Extract the [X, Y] coordinate from the center of the cell holding the provided text.  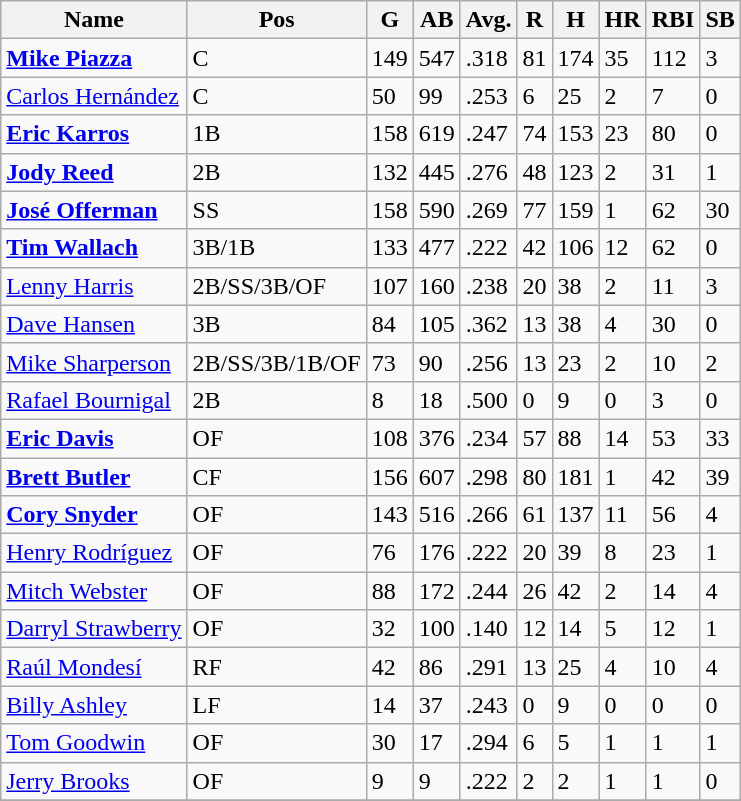
516 [436, 515]
.318 [488, 58]
RF [276, 667]
99 [436, 96]
133 [390, 248]
.291 [488, 667]
Mike Sharperson [94, 362]
607 [436, 477]
84 [390, 324]
3B [276, 324]
112 [673, 58]
590 [436, 210]
José Offerman [94, 210]
26 [534, 591]
17 [436, 743]
.140 [488, 629]
Name [94, 20]
105 [436, 324]
156 [390, 477]
.234 [488, 438]
2B/SS/3B/1B/OF [276, 362]
.362 [488, 324]
7 [673, 96]
376 [436, 438]
149 [390, 58]
48 [534, 172]
32 [390, 629]
AB [436, 20]
Rafael Bournigal [94, 400]
.247 [488, 134]
181 [576, 477]
18 [436, 400]
61 [534, 515]
Cory Snyder [94, 515]
73 [390, 362]
Billy Ashley [94, 705]
.243 [488, 705]
SS [276, 210]
Jerry Brooks [94, 781]
Brett Butler [94, 477]
2B/SS/3B/OF [276, 286]
137 [576, 515]
Tom Goodwin [94, 743]
RBI [673, 20]
108 [390, 438]
Dave Hansen [94, 324]
Jody Reed [94, 172]
90 [436, 362]
53 [673, 438]
159 [576, 210]
50 [390, 96]
Tim Wallach [94, 248]
106 [576, 248]
Carlos Hernández [94, 96]
77 [534, 210]
57 [534, 438]
.298 [488, 477]
G [390, 20]
CF [276, 477]
35 [622, 58]
81 [534, 58]
.269 [488, 210]
132 [390, 172]
Mike Piazza [94, 58]
172 [436, 591]
SB [720, 20]
.238 [488, 286]
160 [436, 286]
LF [276, 705]
.256 [488, 362]
86 [436, 667]
.276 [488, 172]
174 [576, 58]
.253 [488, 96]
33 [720, 438]
76 [390, 553]
Darryl Strawberry [94, 629]
619 [436, 134]
HR [622, 20]
107 [390, 286]
Eric Karros [94, 134]
445 [436, 172]
176 [436, 553]
Mitch Webster [94, 591]
Raúl Mondesí [94, 667]
31 [673, 172]
.244 [488, 591]
3B/1B [276, 248]
Eric Davis [94, 438]
Lenny Harris [94, 286]
.500 [488, 400]
Pos [276, 20]
1B [276, 134]
74 [534, 134]
123 [576, 172]
56 [673, 515]
.266 [488, 515]
143 [390, 515]
Avg. [488, 20]
R [534, 20]
37 [436, 705]
547 [436, 58]
H [576, 20]
Henry Rodríguez [94, 553]
477 [436, 248]
100 [436, 629]
.294 [488, 743]
153 [576, 134]
